Scan for the cell matching the given text and deliver its (x, y) coordinate at center. 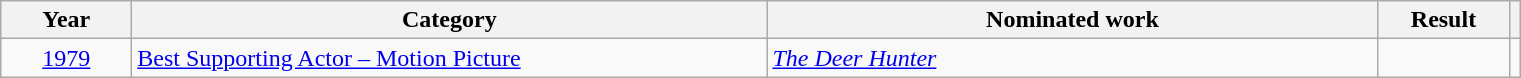
Best Supporting Actor – Motion Picture (450, 58)
The Deer Hunter (1072, 58)
Category (450, 20)
Nominated work (1072, 20)
Result (1444, 20)
1979 (66, 58)
Year (66, 20)
